Detect which cell encompasses the target text, then output its (x, y) center coordinate. 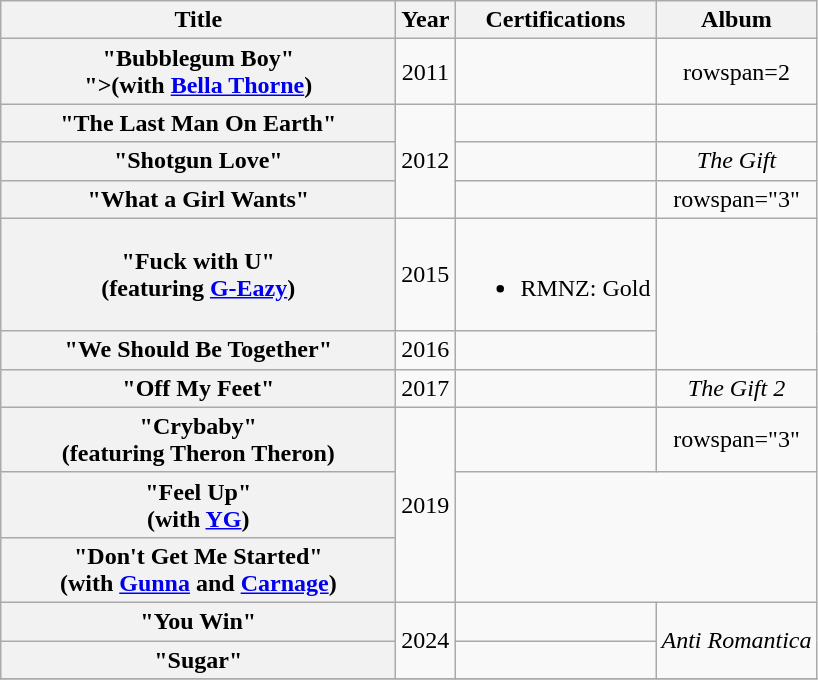
"We Should Be Together" (198, 350)
"Crybaby"(featuring Theron Theron) (198, 440)
"Feel Up"(with YG) (198, 504)
2017 (426, 388)
The Gift (736, 161)
The Gift 2 (736, 388)
Title (198, 20)
"Bubblegum Boy"">(with Bella Thorne) (198, 72)
"What a Girl Wants" (198, 199)
Certifications (556, 20)
Anti Romantica (736, 640)
RMNZ: Gold (556, 274)
Album (736, 20)
2012 (426, 161)
"Don't Get Me Started"(with Gunna and Carnage) (198, 570)
2019 (426, 504)
Year (426, 20)
"The Last Man On Earth" (198, 123)
rowspan=2 (736, 72)
2015 (426, 274)
2024 (426, 640)
"Off My Feet" (198, 388)
2011 (426, 72)
"Shotgun Love" (198, 161)
"You Win" (198, 621)
"Sugar" (198, 659)
2016 (426, 350)
"Fuck with U"(featuring G-Eazy) (198, 274)
